Provide the [x, y] coordinate of the cell's center where the given text is located.  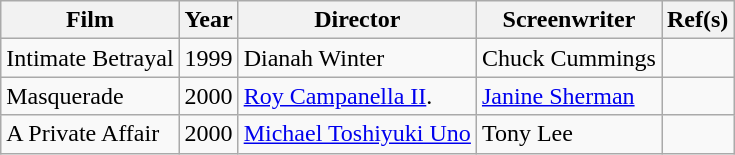
1999 [208, 58]
Intimate Betrayal [90, 58]
Dianah Winter [357, 58]
Janine Sherman [568, 96]
Director [357, 20]
Tony Lee [568, 134]
Film [90, 20]
Year [208, 20]
Screenwriter [568, 20]
Ref(s) [698, 20]
Chuck Cummings [568, 58]
A Private Affair [90, 134]
Roy Campanella II. [357, 96]
Masquerade [90, 96]
Michael Toshiyuki Uno [357, 134]
